For the text-containing cell, return its midpoint in [X, Y] coordinate format. 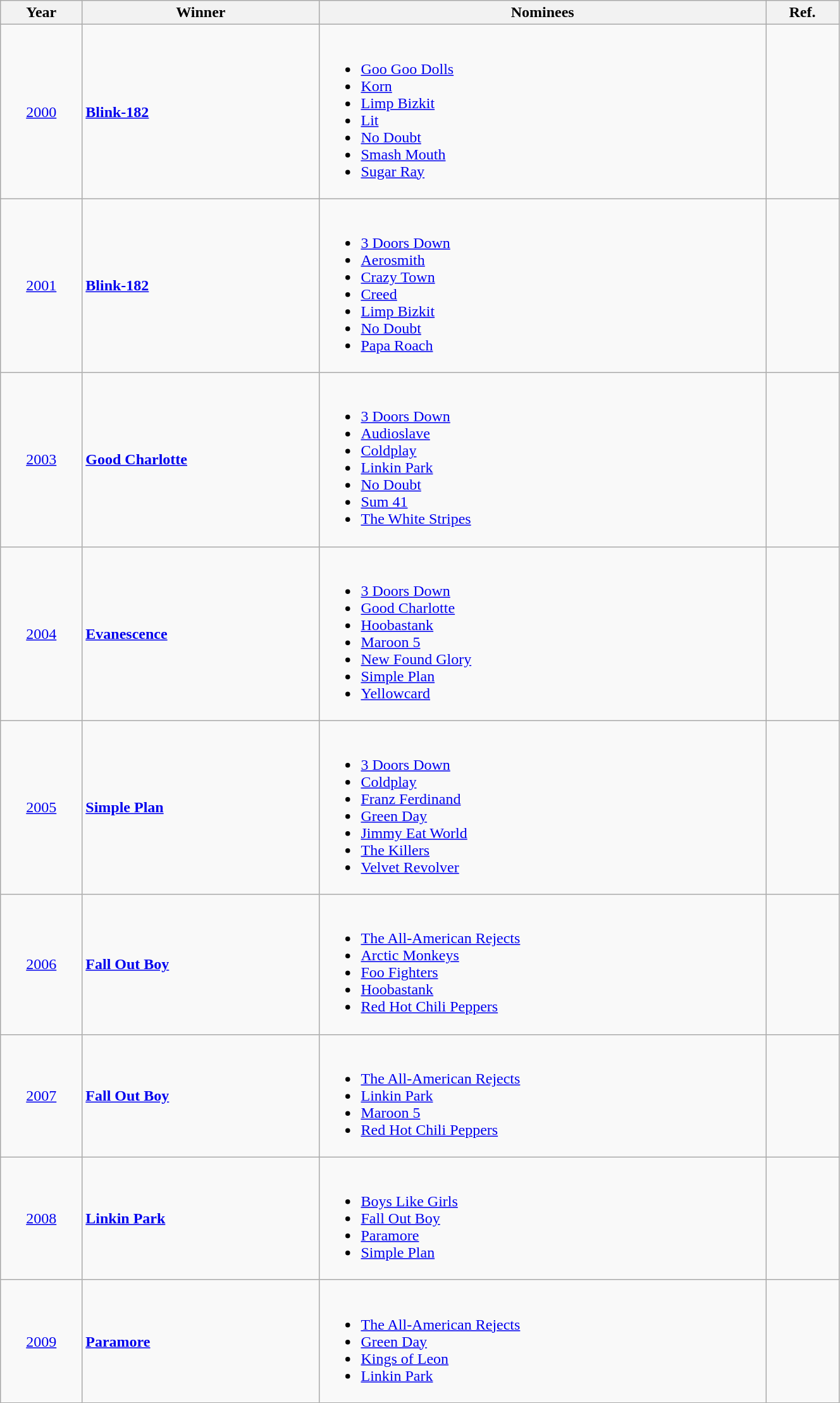
2000 [42, 111]
The All-American RejectsLinkin ParkMaroon 5Red Hot Chili Peppers [543, 1096]
3 Doors DownAudioslaveColdplayLinkin ParkNo DoubtSum 41The White Stripes [543, 459]
Ref. [803, 13]
2005 [42, 807]
Paramore [201, 1341]
2007 [42, 1096]
2009 [42, 1341]
Good Charlotte [201, 459]
3 Doors DownAerosmithCrazy TownCreedLimp BizkitNo DoubtPapa Roach [543, 286]
The All-American RejectsGreen DayKings of LeonLinkin Park [543, 1341]
Nominees [543, 13]
The All-American RejectsArctic MonkeysFoo FightersHoobastankRed Hot Chili Peppers [543, 964]
Simple Plan [201, 807]
Goo Goo DollsKornLimp BizkitLitNo DoubtSmash MouthSugar Ray [543, 111]
3 Doors DownGood CharlotteHoobastankMaroon 5New Found GlorySimple PlanYellowcard [543, 634]
2003 [42, 459]
3 Doors DownColdplayFranz FerdinandGreen DayJimmy Eat WorldThe KillersVelvet Revolver [543, 807]
Linkin Park [201, 1218]
Year [42, 13]
2001 [42, 286]
2008 [42, 1218]
Evanescence [201, 634]
2004 [42, 634]
Boys Like GirlsFall Out BoyParamoreSimple Plan [543, 1218]
Winner [201, 13]
2006 [42, 964]
